Pinpoint the cell where the given text exists, returning its (x, y) midpoint coordinate. 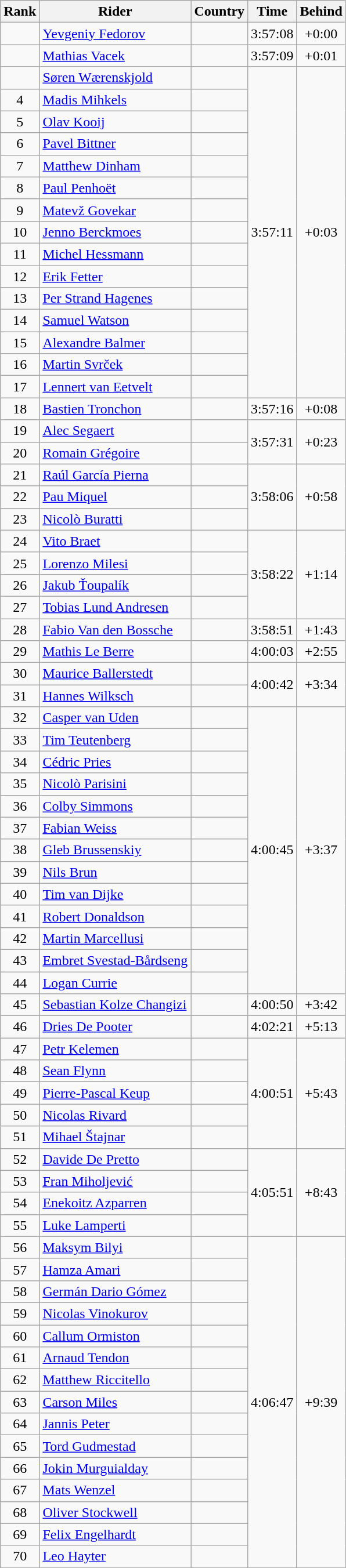
Olav Kooij (115, 122)
Arnaud Tendon (115, 1358)
3:58:06 (272, 497)
Mathias Vacek (115, 56)
62 (20, 1380)
+8:43 (321, 1192)
52 (20, 1159)
37 (20, 828)
15 (20, 343)
64 (20, 1424)
31 (20, 696)
Michel Hessmann (115, 254)
66 (20, 1468)
32 (20, 718)
18 (20, 409)
Rider (115, 12)
Yevgeniy Fedorov (115, 34)
43 (20, 960)
Oliver Stockwell (115, 1512)
Nicolò Parisini (115, 784)
Robert Donaldson (115, 916)
Matevž Govekar (115, 210)
29 (20, 652)
Nicolas Rivard (115, 1115)
Mats Wenzel (115, 1490)
+5:43 (321, 1093)
35 (20, 784)
Sebastian Kolze Changizi (115, 1005)
34 (20, 762)
Mathis Le Berre (115, 652)
Colby Simmons (115, 806)
4:00:50 (272, 1005)
Casper van Uden (115, 718)
Martin Marcellusi (115, 938)
Pau Miquel (115, 497)
47 (20, 1049)
Samuel Watson (115, 321)
8 (20, 188)
48 (20, 1071)
Matthew Dinham (115, 166)
3:57:16 (272, 409)
70 (20, 1556)
Callum Ormiston (115, 1335)
53 (20, 1181)
68 (20, 1512)
3:57:09 (272, 56)
Rank (20, 12)
4:00:42 (272, 685)
+0:08 (321, 409)
9 (20, 210)
3:58:22 (272, 574)
4 (20, 100)
16 (20, 365)
Felix Engelhardt (115, 1534)
Hannes Wilksch (115, 696)
Leo Hayter (115, 1556)
24 (20, 541)
Pierre-Pascal Keup (115, 1093)
+0:01 (321, 56)
4:06:47 (272, 1402)
49 (20, 1093)
39 (20, 872)
Bastien Tronchon (115, 409)
6 (20, 144)
Luke Lamperti (115, 1225)
13 (20, 299)
+3:37 (321, 850)
+0:58 (321, 497)
+1:43 (321, 629)
Alexandre Balmer (115, 343)
Cédric Pries (115, 762)
57 (20, 1269)
+9:39 (321, 1402)
Behind (321, 12)
38 (20, 850)
Per Strand Hagenes (115, 299)
Nicolas Vinokurov (115, 1313)
11 (20, 254)
+1:14 (321, 574)
Matthew Riccitello (115, 1380)
+2:55 (321, 652)
Enekoitz Azparren (115, 1203)
Country (219, 12)
Davide De Pretto (115, 1159)
Germán Dario Gómez (115, 1291)
Tord Gudmestad (115, 1446)
Erik Fetter (115, 277)
41 (20, 916)
56 (20, 1247)
+0:03 (321, 232)
3:57:31 (272, 442)
21 (20, 475)
58 (20, 1291)
3:57:11 (272, 232)
Logan Currie (115, 983)
Fabian Weiss (115, 828)
4:02:21 (272, 1027)
Fran Miholjević (115, 1181)
22 (20, 497)
4:00:03 (272, 652)
5 (20, 122)
Tim Teutenberg (115, 740)
63 (20, 1402)
Vito Braet (115, 541)
Lennert van Eetvelt (115, 387)
Martin Svrček (115, 365)
Nils Brun (115, 872)
Jannis Peter (115, 1424)
25 (20, 563)
Madis Mihkels (115, 100)
67 (20, 1490)
Carson Miles (115, 1402)
Time (272, 12)
+5:13 (321, 1027)
33 (20, 740)
7 (20, 166)
55 (20, 1225)
3:57:08 (272, 34)
Fabio Van den Bossche (115, 629)
+3:42 (321, 1005)
4:00:45 (272, 850)
Maurice Ballerstedt (115, 674)
Mihael Štajnar (115, 1137)
Embret Svestad-Bårdseng (115, 960)
12 (20, 277)
+3:34 (321, 685)
30 (20, 674)
4:05:51 (272, 1192)
27 (20, 607)
Hamza Amari (115, 1269)
40 (20, 894)
Romain Grégoire (115, 453)
Alec Segaert (115, 431)
65 (20, 1446)
59 (20, 1313)
28 (20, 629)
Raúl García Pierna (115, 475)
+0:23 (321, 442)
Lorenzo Milesi (115, 563)
Tobias Lund Andresen (115, 607)
+0:00 (321, 34)
Nicolò Buratti (115, 519)
45 (20, 1005)
Pavel Bittner (115, 144)
60 (20, 1335)
3:58:51 (272, 629)
44 (20, 983)
Sean Flynn (115, 1071)
4:00:51 (272, 1093)
19 (20, 431)
Gleb Brussenskiy (115, 850)
23 (20, 519)
50 (20, 1115)
61 (20, 1358)
36 (20, 806)
Dries De Pooter (115, 1027)
20 (20, 453)
10 (20, 232)
Søren Wærenskjold (115, 78)
Petr Kelemen (115, 1049)
69 (20, 1534)
Paul Penhoët (115, 188)
17 (20, 387)
Jokin Murguialday (115, 1468)
Jenno Berckmoes (115, 232)
14 (20, 321)
26 (20, 585)
42 (20, 938)
Jakub Ťoupalík (115, 585)
54 (20, 1203)
46 (20, 1027)
51 (20, 1137)
Tim van Dijke (115, 894)
Maksym Bilyi (115, 1247)
